From the cell containing the given text, extract its center point as (X, Y) coordinate. 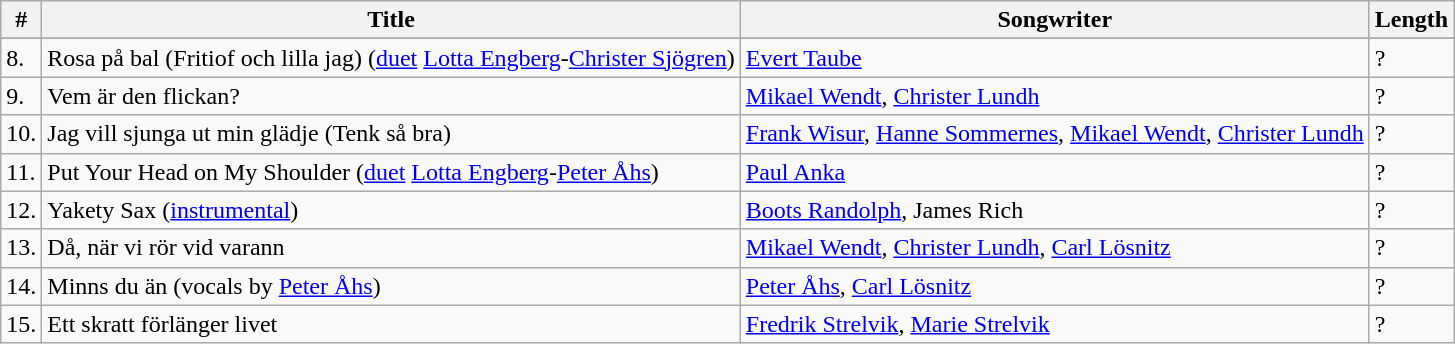
15. (22, 324)
Paul Anka (1054, 172)
Frank Wisur, Hanne Sommernes, Mikael Wendt, Christer Lundh (1054, 134)
13. (22, 248)
# (22, 20)
9. (22, 96)
11. (22, 172)
10. (22, 134)
Yakety Sax (instrumental) (391, 210)
Minns du än (vocals by Peter Åhs) (391, 286)
Mikael Wendt, Christer Lundh, Carl Lösnitz (1054, 248)
12. (22, 210)
Jag vill sjunga ut min glädje (Tenk så bra) (391, 134)
Då, när vi rör vid varann (391, 248)
Title (391, 20)
Mikael Wendt, Christer Lundh (1054, 96)
Length (1411, 20)
Peter Åhs, Carl Lösnitz (1054, 286)
Boots Randolph, James Rich (1054, 210)
Vem är den flickan? (391, 96)
Ett skratt förlänger livet (391, 324)
14. (22, 286)
Evert Taube (1054, 58)
Songwriter (1054, 20)
Rosa på bal (Fritiof och lilla jag) (duet Lotta Engberg-Christer Sjögren) (391, 58)
Put Your Head on My Shoulder (duet Lotta Engberg-Peter Åhs) (391, 172)
Fredrik Strelvik, Marie Strelvik (1054, 324)
8. (22, 58)
